Output the [X, Y] coordinate of the center of the cell containing the given text.  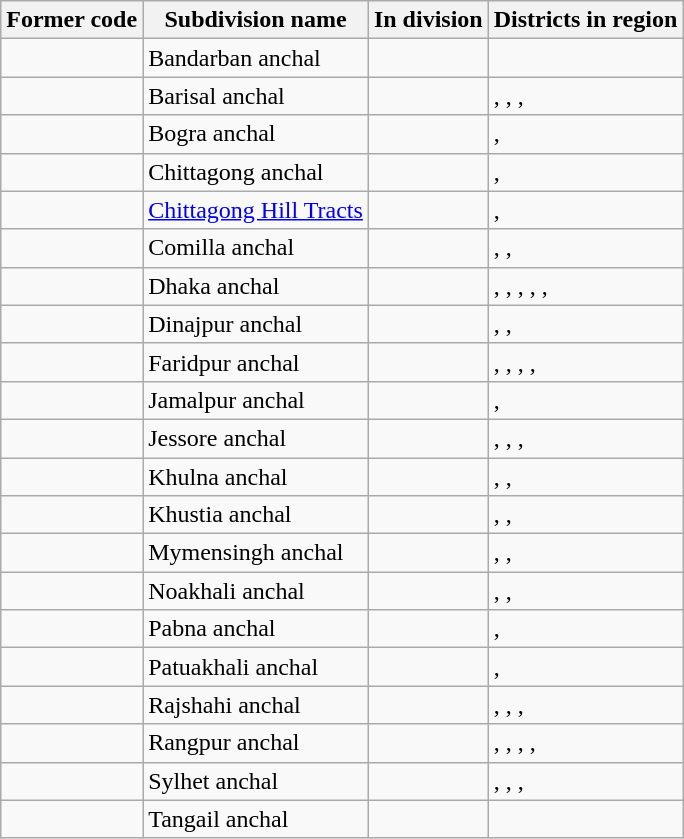
Former code [72, 20]
Rajshahi anchal [256, 705]
Jessore anchal [256, 438]
Mymensingh anchal [256, 553]
Khulna anchal [256, 477]
Rangpur anchal [256, 743]
Sylhet anchal [256, 781]
Noakhali anchal [256, 591]
Tangail anchal [256, 819]
Dinajpur anchal [256, 324]
Dhaka anchal [256, 286]
Districts in region [586, 20]
Bogra anchal [256, 134]
Bandarban anchal [256, 58]
Subdivision name [256, 20]
Patuakhali anchal [256, 667]
Faridpur anchal [256, 362]
Comilla anchal [256, 248]
Barisal anchal [256, 96]
In division [428, 20]
, , , , , [586, 286]
Pabna anchal [256, 629]
Khustia anchal [256, 515]
Jamalpur anchal [256, 400]
Chittagong Hill Tracts [256, 210]
Chittagong anchal [256, 172]
